For the text-containing cell, return its midpoint in (x, y) coordinate format. 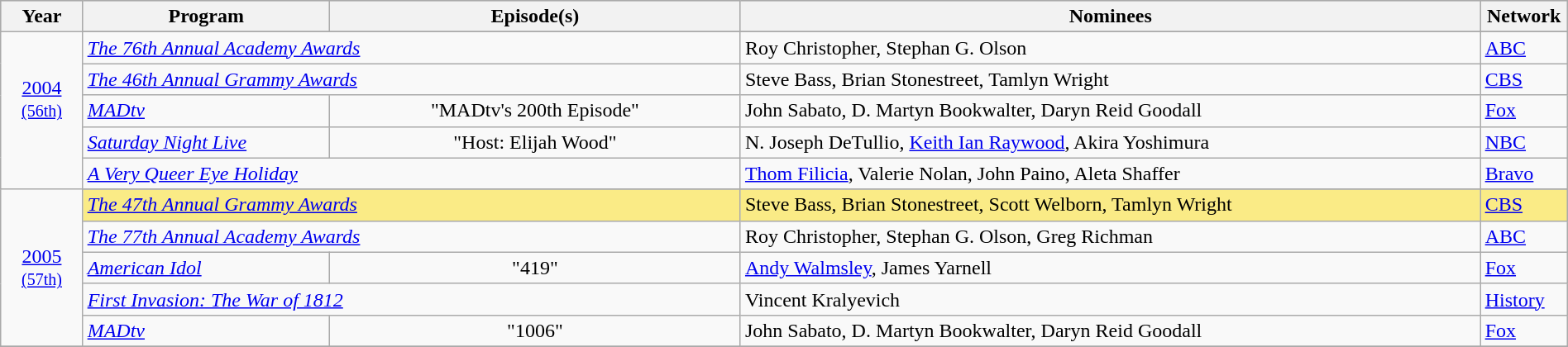
"1006" (534, 330)
Andy Walmsley, James Yarnell (1110, 268)
The 76th Annual Academy Awards (412, 48)
2004(56th) (41, 111)
First Invasion: The War of 1812 (412, 299)
"Host: Elijah Wood" (534, 142)
The 47th Annual Grammy Awards (412, 205)
Nominees (1110, 17)
Bravo (1523, 173)
History (1523, 299)
Thom Filicia, Valerie Nolan, John Paino, Aleta Shaffer (1110, 173)
Network (1523, 17)
Program (206, 17)
"419" (534, 268)
The 46th Annual Grammy Awards (412, 79)
Vincent Kralyevich (1110, 299)
Saturday Night Live (206, 142)
Year (41, 17)
Episode(s) (534, 17)
"MADtv's 200th Episode" (534, 111)
2005(57th) (41, 268)
NBC (1523, 142)
American Idol (206, 268)
Roy Christopher, Stephan G. Olson, Greg Richman (1110, 236)
Steve Bass, Brian Stonestreet, Scott Welborn, Tamlyn Wright (1110, 205)
Roy Christopher, Stephan G. Olson (1110, 48)
Steve Bass, Brian Stonestreet, Tamlyn Wright (1110, 79)
The 77th Annual Academy Awards (412, 236)
A Very Queer Eye Holiday (412, 173)
N. Joseph DeTullio, Keith Ian Raywood, Akira Yoshimura (1110, 142)
